Extract the [X, Y] coordinate from the center of the cell holding the provided text.  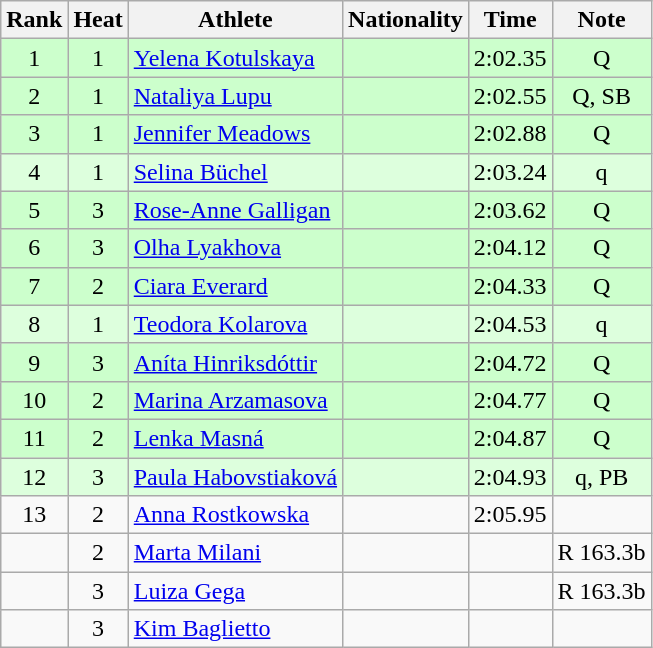
2:03.24 [510, 172]
2:04.93 [510, 477]
4 [34, 172]
2:04.12 [510, 248]
Athlete [235, 20]
2:04.33 [510, 286]
Heat [98, 20]
Yelena Kotulskaya [235, 58]
2:04.77 [510, 400]
Olha Lyakhova [235, 248]
12 [34, 477]
6 [34, 248]
10 [34, 400]
Time [510, 20]
Jennifer Meadows [235, 134]
Note [602, 20]
Aníta Hinriksdóttir [235, 362]
Marina Arzamasova [235, 400]
2:04.87 [510, 438]
2:03.62 [510, 210]
5 [34, 210]
2:04.72 [510, 362]
Lenka Masná [235, 438]
Teodora Kolarova [235, 324]
2:02.88 [510, 134]
Paula Habovstiaková [235, 477]
Nataliya Lupu [235, 96]
Rank [34, 20]
Rose-Anne Galligan [235, 210]
8 [34, 324]
2:05.95 [510, 515]
13 [34, 515]
11 [34, 438]
q, PB [602, 477]
9 [34, 362]
Nationality [406, 20]
Luiza Gega [235, 591]
2:02.55 [510, 96]
Kim Baglietto [235, 629]
Selina Büchel [235, 172]
7 [34, 286]
Ciara Everard [235, 286]
Q, SB [602, 96]
Marta Milani [235, 553]
2:04.53 [510, 324]
2:02.35 [510, 58]
Anna Rostkowska [235, 515]
